Determine the [x, y] coordinate at the center of the cell enclosing the given text.  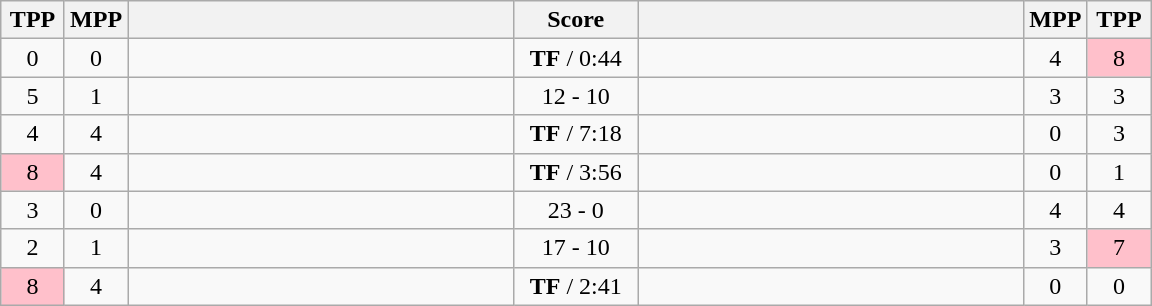
7 [1119, 248]
TF / 2:41 [576, 286]
23 - 0 [576, 210]
TF / 7:18 [576, 134]
TF / 0:44 [576, 58]
5 [33, 96]
Score [576, 20]
17 - 10 [576, 248]
2 [33, 248]
12 - 10 [576, 96]
TF / 3:56 [576, 172]
